Capture the cell that displays the provided text and extract its [x, y] central coordinate. 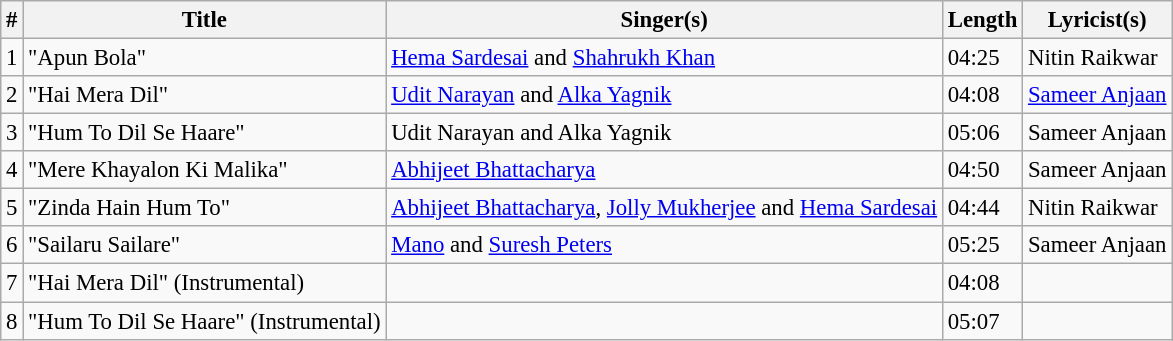
4 [12, 170]
Title [204, 20]
1 [12, 58]
"Sailaru Sailare" [204, 245]
"Zinda Hain Hum To" [204, 208]
Abhijeet Bhattacharya [664, 170]
Lyricist(s) [1098, 20]
04:44 [982, 208]
"Apun Bola" [204, 58]
# [12, 20]
7 [12, 283]
"Mere Khayalon Ki Malika" [204, 170]
"Hum To Dil Se Haare" [204, 133]
5 [12, 208]
"Hum To Dil Se Haare" (Instrumental) [204, 321]
05:25 [982, 245]
6 [12, 245]
Singer(s) [664, 20]
3 [12, 133]
Length [982, 20]
2 [12, 95]
04:50 [982, 170]
"Hai Mera Dil" [204, 95]
Hema Sardesai and Shahrukh Khan [664, 58]
Mano and Suresh Peters [664, 245]
05:06 [982, 133]
Abhijeet Bhattacharya, Jolly Mukherjee and Hema Sardesai [664, 208]
04:25 [982, 58]
"Hai Mera Dil" (Instrumental) [204, 283]
8 [12, 321]
05:07 [982, 321]
